Scan for the cell matching the given text and deliver its (x, y) coordinate at center. 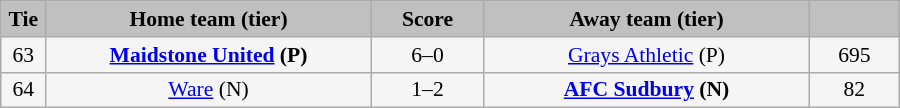
1–2 (427, 90)
Maidstone United (P) (209, 55)
63 (24, 55)
Tie (24, 19)
Away team (tier) (647, 19)
695 (854, 55)
AFC Sudbury (N) (647, 90)
Grays Athletic (P) (647, 55)
Ware (N) (209, 90)
6–0 (427, 55)
82 (854, 90)
Score (427, 19)
64 (24, 90)
Home team (tier) (209, 19)
